Return (X, Y) of the center of cell containing provided text 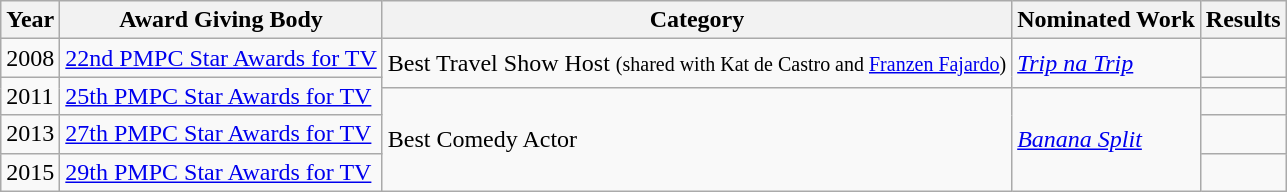
2008 (30, 58)
Award Giving Body (221, 20)
Trip na Trip (1106, 64)
Nominated Work (1106, 20)
Results (1243, 20)
Best Comedy Actor (696, 140)
27th PMPC Star Awards for TV (221, 134)
29th PMPC Star Awards for TV (221, 172)
22nd PMPC Star Awards for TV (221, 58)
25th PMPC Star Awards for TV (221, 96)
Best Travel Show Host (shared with Kat de Castro and Franzen Fajardo) (696, 64)
2015 (30, 172)
Year (30, 20)
Banana Split (1106, 140)
Category (696, 20)
2011 (30, 96)
2013 (30, 134)
